From the cell containing the given text, extract its center point as (X, Y) coordinate. 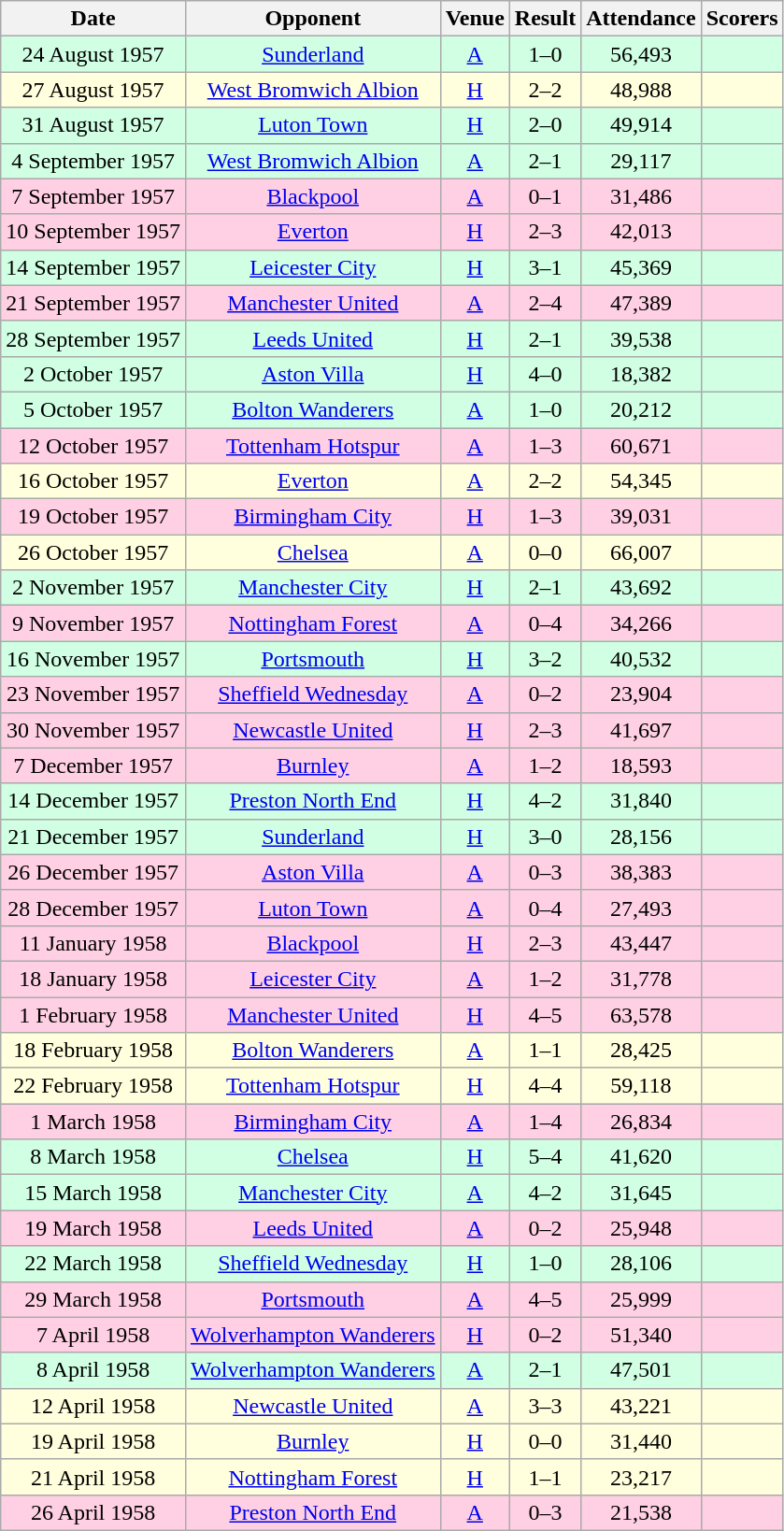
39,031 (641, 517)
41,697 (641, 730)
21 December 1957 (93, 837)
Attendance (641, 19)
28,425 (641, 1051)
51,340 (641, 1335)
18,382 (641, 374)
23,904 (641, 694)
7 December 1957 (93, 765)
26 October 1957 (93, 552)
3–2 (545, 659)
Opponent (312, 19)
Date (93, 19)
1–4 (545, 1122)
11 January 1958 (93, 943)
20,212 (641, 409)
7 April 1958 (93, 1335)
4 September 1957 (93, 161)
Result (545, 19)
56,493 (641, 54)
43,221 (641, 1406)
43,692 (641, 588)
9 November 1957 (93, 623)
59,118 (641, 1086)
39,538 (641, 338)
14 December 1957 (93, 801)
3–3 (545, 1406)
23,217 (641, 1477)
19 March 1958 (93, 1228)
18 February 1958 (93, 1051)
28,156 (641, 837)
38,383 (641, 872)
54,345 (641, 481)
22 March 1958 (93, 1264)
7 September 1957 (93, 196)
31,486 (641, 196)
19 April 1958 (93, 1441)
26 April 1958 (93, 1512)
26 December 1957 (93, 872)
2 November 1957 (93, 588)
16 October 1957 (93, 481)
31,440 (641, 1441)
2–0 (545, 125)
49,914 (641, 125)
25,948 (641, 1228)
12 October 1957 (93, 446)
47,501 (641, 1370)
21 September 1957 (93, 303)
31,778 (641, 979)
60,671 (641, 446)
3–0 (545, 837)
28 September 1957 (93, 338)
21 April 1958 (93, 1477)
2–4 (545, 303)
26,834 (641, 1122)
19 October 1957 (93, 517)
21,538 (641, 1512)
31 August 1957 (93, 125)
43,447 (641, 943)
40,532 (641, 659)
42,013 (641, 232)
4–0 (545, 374)
1 March 1958 (93, 1122)
3–1 (545, 267)
30 November 1957 (93, 730)
Scorers (742, 19)
41,620 (641, 1157)
2 October 1957 (93, 374)
28,106 (641, 1264)
47,389 (641, 303)
14 September 1957 (93, 267)
27,493 (641, 908)
10 September 1957 (93, 232)
8 April 1958 (93, 1370)
31,840 (641, 801)
1 February 1958 (93, 1014)
15 March 1958 (93, 1193)
8 March 1958 (93, 1157)
24 August 1957 (93, 54)
23 November 1957 (93, 694)
25,999 (641, 1299)
28 December 1957 (93, 908)
Venue (475, 19)
48,988 (641, 90)
18 January 1958 (93, 979)
22 February 1958 (93, 1086)
4–4 (545, 1086)
16 November 1957 (93, 659)
34,266 (641, 623)
29,117 (641, 161)
31,645 (641, 1193)
12 April 1958 (93, 1406)
5–4 (545, 1157)
0–1 (545, 196)
27 August 1957 (93, 90)
29 March 1958 (93, 1299)
18,593 (641, 765)
45,369 (641, 267)
5 October 1957 (93, 409)
63,578 (641, 1014)
66,007 (641, 552)
